Output the (x, y) coordinate of the center of the cell containing the given text.  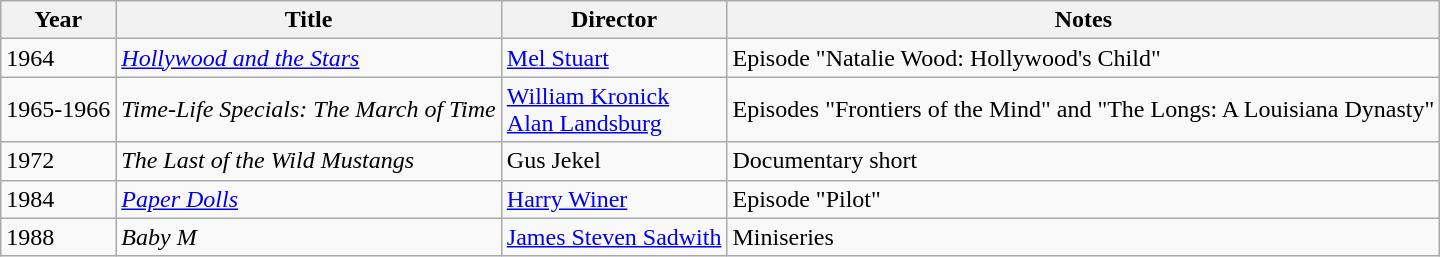
Paper Dolls (308, 199)
1965-1966 (58, 110)
Harry Winer (614, 199)
James Steven Sadwith (614, 237)
1984 (58, 199)
Notes (1084, 20)
Gus Jekel (614, 161)
Miniseries (1084, 237)
Episodes "Frontiers of the Mind" and "The Longs: A Louisiana Dynasty" (1084, 110)
1972 (58, 161)
Hollywood and the Stars (308, 58)
The Last of the Wild Mustangs (308, 161)
Director (614, 20)
Baby M (308, 237)
Time-Life Specials: The March of Time (308, 110)
William KronickAlan Landsburg (614, 110)
1988 (58, 237)
Episode "Natalie Wood: Hollywood's Child" (1084, 58)
Year (58, 20)
Documentary short (1084, 161)
Title (308, 20)
Mel Stuart (614, 58)
Episode "Pilot" (1084, 199)
1964 (58, 58)
